Locate the cell with the specified text and output its (x, y) center coordinate. 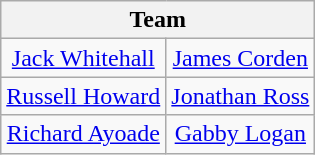
Gabby Logan (240, 134)
Jack Whitehall (84, 58)
Jonathan Ross (240, 96)
Russell Howard (84, 96)
Team (158, 20)
Richard Ayoade (84, 134)
James Corden (240, 58)
